Return (x, y) of the center of cell containing provided text 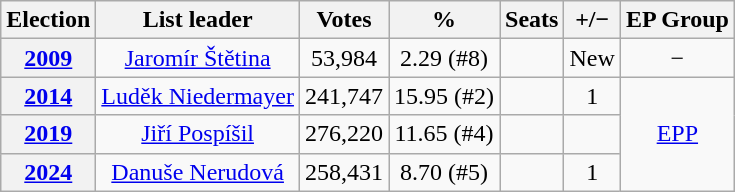
241,747 (344, 96)
EP Group (677, 20)
258,431 (344, 172)
2019 (48, 134)
Danuše Nerudová (198, 172)
11.65 (#4) (444, 134)
Jiří Pospíšil (198, 134)
2009 (48, 58)
% (444, 20)
Seats (532, 20)
− (677, 58)
EPP (677, 134)
2024 (48, 172)
Jaromír Štětina (198, 58)
Luděk Niedermayer (198, 96)
2.29 (#8) (444, 58)
15.95 (#2) (444, 96)
+/− (592, 20)
Votes (344, 20)
New (592, 58)
53,984 (344, 58)
2014 (48, 96)
276,220 (344, 134)
List leader (198, 20)
Election (48, 20)
8.70 (#5) (444, 172)
